From the cell containing the given text, extract its center point as (x, y) coordinate. 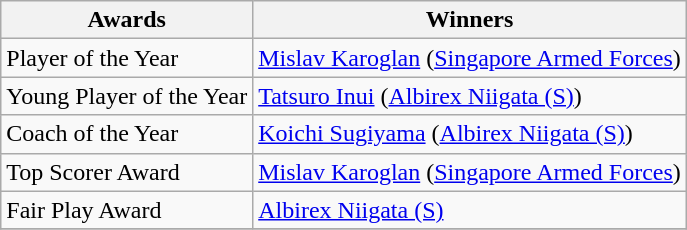
Young Player of the Year (127, 96)
Awards (127, 20)
Tatsuro Inui (Albirex Niigata (S)) (470, 96)
Winners (470, 20)
Koichi Sugiyama (Albirex Niigata (S)) (470, 134)
Player of the Year (127, 58)
Coach of the Year (127, 134)
Top Scorer Award (127, 172)
Fair Play Award (127, 210)
Albirex Niigata (S) (470, 210)
